Search for the cell housing the specified text and yield its [X, Y] center coordinate. 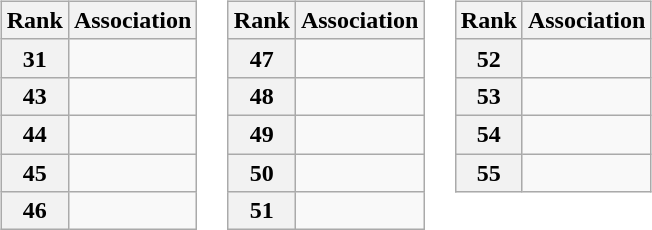
47 [262, 58]
52 [488, 58]
45 [34, 173]
54 [488, 134]
44 [34, 134]
48 [262, 96]
55 [488, 173]
31 [34, 58]
49 [262, 134]
53 [488, 96]
46 [34, 211]
43 [34, 96]
51 [262, 211]
50 [262, 173]
